Determine the (X, Y) coordinate at the center of the cell enclosing the given text.  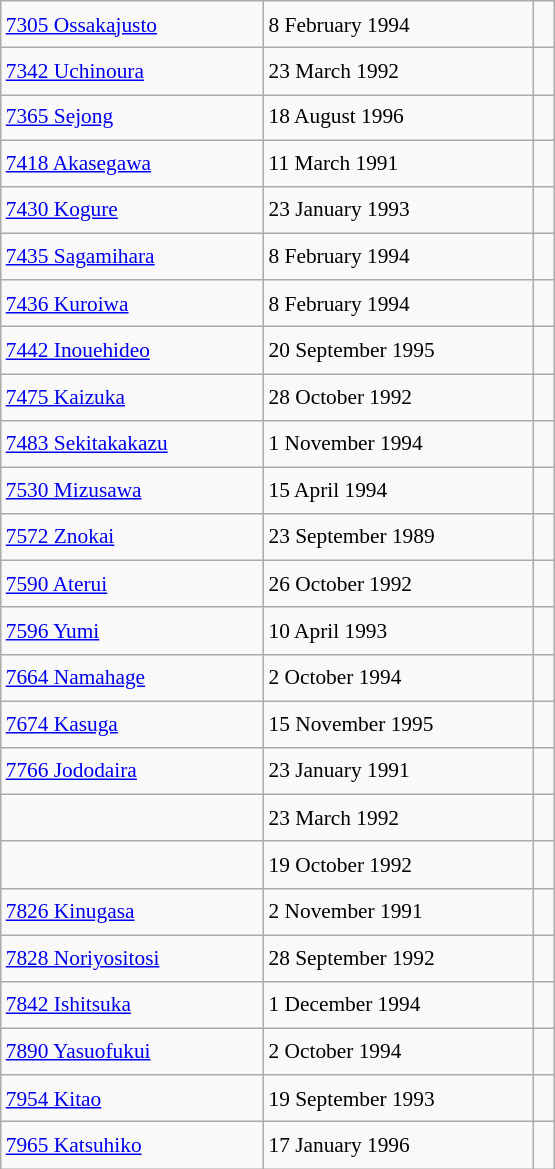
7828 Noriyositosi (132, 958)
7430 Kogure (132, 210)
28 September 1992 (398, 958)
17 January 1996 (398, 1146)
1 November 1994 (398, 444)
7342 Uchinoura (132, 72)
7530 Mizusawa (132, 490)
7365 Sejong (132, 118)
7766 Jododaira (132, 772)
11 March 1991 (398, 164)
7826 Kinugasa (132, 912)
2 November 1991 (398, 912)
7483 Sekitakakazu (132, 444)
19 September 1993 (398, 1098)
26 October 1992 (398, 584)
15 April 1994 (398, 490)
7436 Kuroiwa (132, 304)
7418 Akasegawa (132, 164)
7842 Ishitsuka (132, 1006)
28 October 1992 (398, 398)
20 September 1995 (398, 350)
15 November 1995 (398, 724)
23 January 1991 (398, 772)
7674 Kasuga (132, 724)
7475 Kaizuka (132, 398)
18 August 1996 (398, 118)
7965 Katsuhiko (132, 1146)
19 October 1992 (398, 864)
23 January 1993 (398, 210)
7890 Yasuofukui (132, 1052)
7664 Namahage (132, 678)
7590 Aterui (132, 584)
7572 Znokai (132, 538)
7596 Yumi (132, 630)
23 September 1989 (398, 538)
1 December 1994 (398, 1006)
7442 Inouehideo (132, 350)
7435 Sagamihara (132, 256)
7305 Ossakajusto (132, 24)
10 April 1993 (398, 630)
7954 Kitao (132, 1098)
